Identify which cell holds the provided text, then report its (x, y) central coordinate. 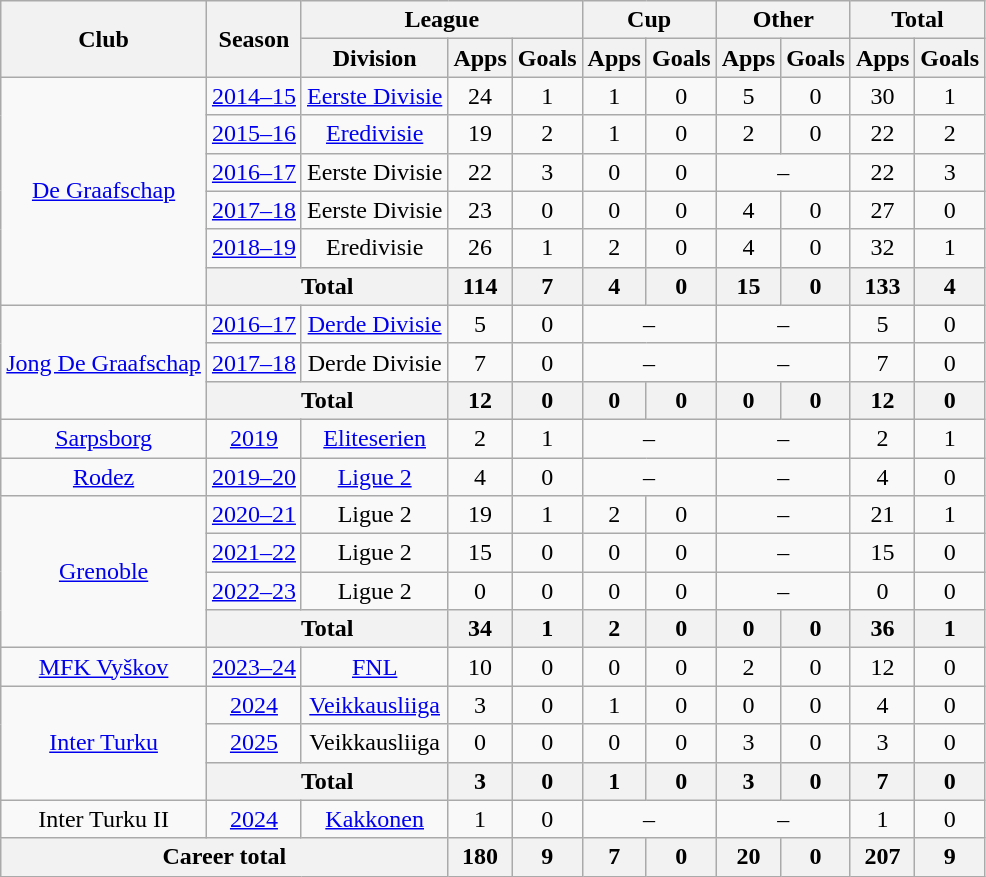
De Graafschap (104, 191)
2018–19 (254, 248)
207 (882, 857)
2025 (254, 743)
21 (882, 515)
27 (882, 210)
Kakkonen (374, 819)
Season (254, 39)
180 (480, 857)
26 (480, 248)
2019 (254, 438)
Inter Turku (104, 743)
2019–20 (254, 477)
36 (882, 629)
34 (480, 629)
2015–16 (254, 134)
2020–21 (254, 515)
24 (480, 96)
Inter Turku II (104, 819)
32 (882, 248)
2021–22 (254, 553)
2023–24 (254, 667)
Sarpsborg (104, 438)
Grenoble (104, 572)
30 (882, 96)
Division (374, 58)
Eliteserien (374, 438)
133 (882, 286)
2014–15 (254, 96)
23 (480, 210)
Career total (224, 857)
Cup (649, 20)
Jong De Graafschap (104, 362)
Other (783, 20)
Club (104, 39)
League (442, 20)
2022–23 (254, 591)
FNL (374, 667)
Rodez (104, 477)
10 (480, 667)
MFK Vyškov (104, 667)
114 (480, 286)
20 (748, 857)
